Return the (x, y) coordinate for the center point of the cell that contains the specified text.  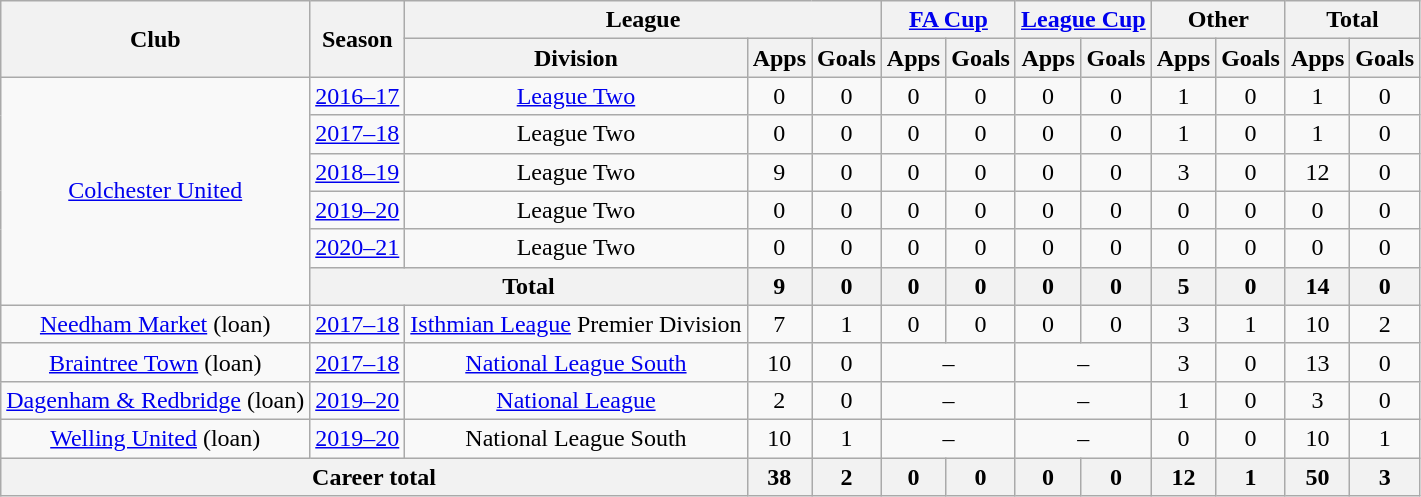
2020–21 (358, 248)
Dagenham & Redbridge (loan) (156, 400)
14 (1317, 286)
Career total (374, 477)
Needham Market (loan) (156, 324)
2016–17 (358, 96)
Colchester United (156, 191)
50 (1317, 477)
Division (576, 58)
7 (779, 324)
Isthmian League Premier Division (576, 324)
League (644, 20)
38 (779, 477)
League Cup (1083, 20)
National League (576, 400)
Other (1218, 20)
5 (1183, 286)
Welling United (loan) (156, 438)
Braintree Town (loan) (156, 362)
13 (1317, 362)
2018–19 (358, 172)
FA Cup (948, 20)
Season (358, 39)
Club (156, 39)
